Scan for the cell matching the given text and deliver its [X, Y] coordinate at center. 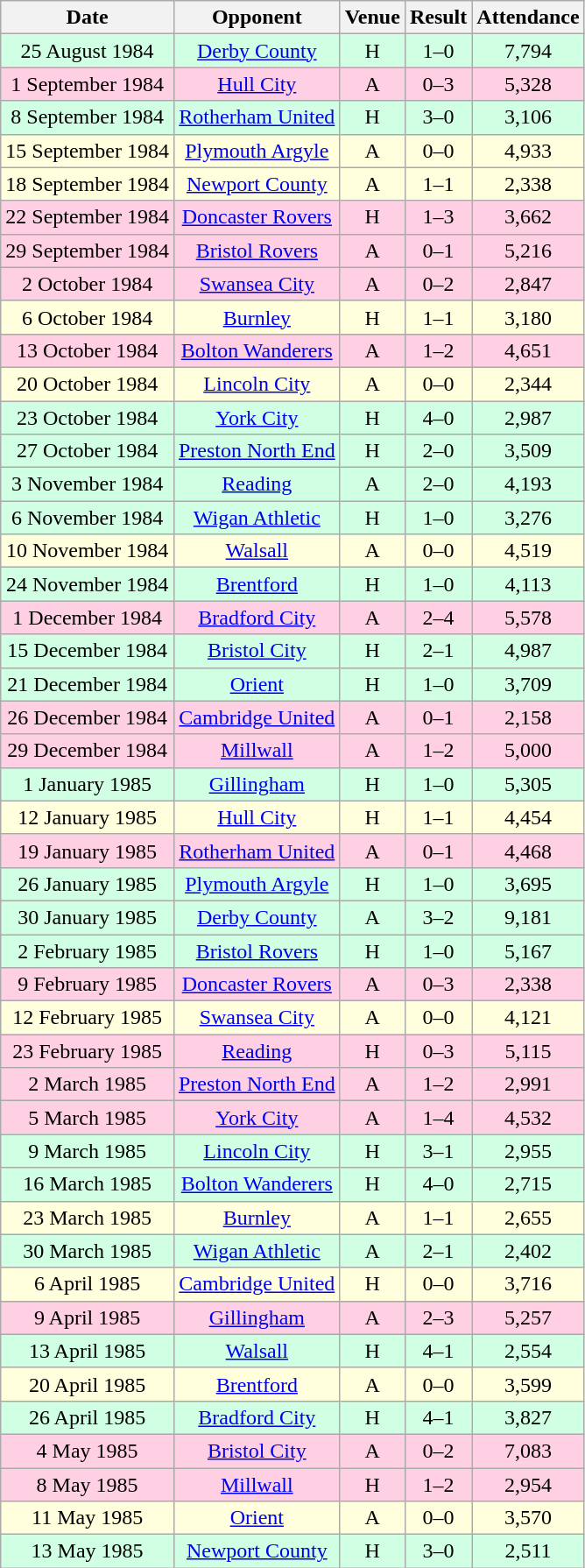
27 October 1984 [88, 451]
9 February 1985 [88, 985]
9 March 1985 [88, 1151]
13 May 1985 [88, 1551]
2,715 [528, 1184]
1 December 1984 [88, 618]
25 August 1984 [88, 51]
Venue [372, 18]
2–3 [438, 1317]
4,193 [528, 484]
5,167 [528, 950]
20 April 1985 [88, 1384]
13 April 1985 [88, 1351]
13 October 1984 [88, 350]
5,305 [528, 784]
4,121 [528, 1018]
4,651 [528, 350]
Date [88, 18]
4,987 [528, 651]
19 January 1985 [88, 851]
2–4 [438, 618]
3,509 [528, 451]
3 November 1984 [88, 484]
5,328 [528, 84]
1–3 [438, 217]
3,709 [528, 684]
11 May 1985 [88, 1518]
3–1 [438, 1151]
6 October 1984 [88, 317]
2,955 [528, 1151]
3,599 [528, 1384]
2,402 [528, 1251]
20 October 1984 [88, 384]
4,532 [528, 1118]
26 January 1985 [88, 884]
2,344 [528, 384]
2 February 1985 [88, 950]
15 December 1984 [88, 651]
5,216 [528, 251]
2,991 [528, 1084]
12 February 1985 [88, 1018]
6 April 1985 [88, 1284]
29 December 1984 [88, 751]
3,716 [528, 1284]
9 April 1985 [88, 1317]
3,276 [528, 518]
3,570 [528, 1518]
2,987 [528, 418]
5,000 [528, 751]
3,106 [528, 117]
30 March 1985 [88, 1251]
22 September 1984 [88, 217]
29 September 1984 [88, 251]
24 November 1984 [88, 584]
26 April 1985 [88, 1417]
10 November 1984 [88, 551]
7,794 [528, 51]
6 November 1984 [88, 518]
4,468 [528, 851]
2,655 [528, 1218]
1 January 1985 [88, 784]
2,954 [528, 1485]
Attendance [528, 18]
26 December 1984 [88, 717]
2,511 [528, 1551]
4,454 [528, 817]
8 May 1985 [88, 1485]
3,695 [528, 884]
9,181 [528, 917]
5,257 [528, 1317]
3,827 [528, 1417]
7,083 [528, 1451]
12 January 1985 [88, 817]
Opponent [257, 18]
2 October 1984 [88, 284]
3–2 [438, 917]
16 March 1985 [88, 1184]
4 May 1985 [88, 1451]
4,519 [528, 551]
2,847 [528, 284]
3,662 [528, 217]
5,115 [528, 1051]
2,158 [528, 717]
15 September 1984 [88, 151]
1–4 [438, 1118]
3,180 [528, 317]
23 March 1985 [88, 1218]
5 March 1985 [88, 1118]
18 September 1984 [88, 184]
1 September 1984 [88, 84]
21 December 1984 [88, 684]
8 September 1984 [88, 117]
Result [438, 18]
23 October 1984 [88, 418]
2 March 1985 [88, 1084]
4,113 [528, 584]
2,554 [528, 1351]
30 January 1985 [88, 917]
23 February 1985 [88, 1051]
5,578 [528, 618]
4,933 [528, 151]
